Search for the cell housing the specified text and yield its [X, Y] center coordinate. 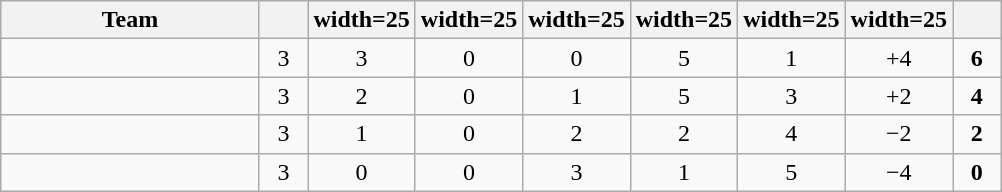
−4 [898, 172]
6 [976, 58]
−2 [898, 134]
+2 [898, 96]
Team [130, 20]
+4 [898, 58]
